Capture the cell that displays the provided text and extract its (X, Y) central coordinate. 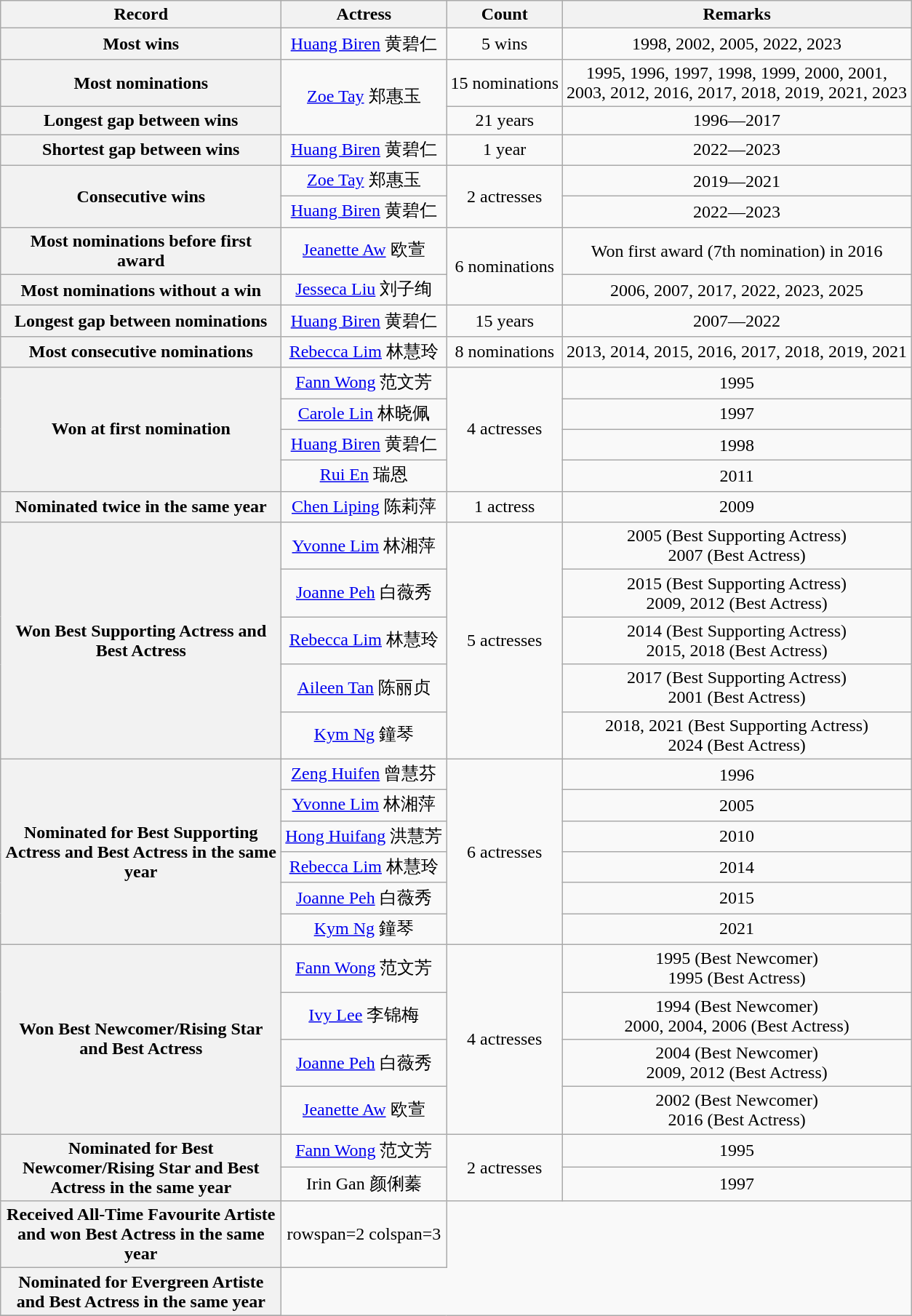
1995 (Best Newcomer)1995 (Best Actress) (737, 968)
Nominated for Evergreen Artiste and Best Actress in the same year (141, 1292)
Aileen Tan 陈丽贞 (364, 688)
2021 (737, 930)
Nominated for Best Newcomer/Rising Star and Best Actress in the same year (141, 1168)
Ivy Lee 李锦梅 (364, 1016)
2019—2021 (737, 180)
Count (505, 15)
Longest gap between wins (141, 120)
2014 (737, 867)
1996 (737, 774)
Won first award (7th nomination) in 2016 (737, 250)
2018, 2021 (Best Supporting Actress)2024 (Best Actress) (737, 735)
Nominated for Best Supporting Actress and Best Actress in the same year (141, 851)
1995, 1996, 1997, 1998, 1999, 2000, 2001,2003, 2012, 2016, 2017, 2018, 2019, 2021, 2023 (737, 83)
Won Best Supporting Actress and Best Actress (141, 640)
5 actresses (505, 640)
Irin Gan 颜俐蓁 (364, 1184)
Won Best Newcomer/Rising Star and Best Actress (141, 1039)
2005 (Best Supporting Actress)2007 (Best Actress) (737, 546)
21 years (505, 120)
Most nominations without a win (141, 290)
1994 (Best Newcomer)2000, 2004, 2006 (Best Actress) (737, 1016)
1996—2017 (737, 120)
1 year (505, 150)
2015 (Best Supporting Actress)2009, 2012 (Best Actress) (737, 594)
Most consecutive nominations (141, 352)
2005 (737, 806)
2017 (Best Supporting Actress)2001 (Best Actress) (737, 688)
rowspan=2 colspan=3 (364, 1235)
6 nominations (505, 266)
Most wins (141, 44)
2004 (Best Newcomer)2009, 2012 (Best Actress) (737, 1064)
5 wins (505, 44)
15 years (505, 322)
2013, 2014, 2015, 2016, 2017, 2018, 2019, 2021 (737, 352)
Won at first nomination (141, 429)
2006, 2007, 2017, 2022, 2023, 2025 (737, 290)
Consecutive wins (141, 196)
2009 (737, 506)
2014 (Best Supporting Actress)2015, 2018 (Best Actress) (737, 640)
2007—2022 (737, 322)
2015 (737, 898)
8 nominations (505, 352)
2002 (Best Newcomer)2016 (Best Actress) (737, 1110)
15 nominations (505, 83)
Received All-Time Favourite Artiste and won Best Actress in the same year (141, 1235)
Nominated twice in the same year (141, 506)
Chen Liping 陈莉萍 (364, 506)
Rui En 瑞恩 (364, 476)
Most nominations (141, 83)
1998, 2002, 2005, 2022, 2023 (737, 44)
Hong Huifang 洪慧芳 (364, 837)
Zeng Huifen 曾慧芬 (364, 774)
1998 (737, 445)
6 actresses (505, 851)
Shortest gap between wins (141, 150)
Remarks (737, 15)
1 actress (505, 506)
2010 (737, 837)
Jesseca Liu 刘子绚 (364, 290)
2011 (737, 476)
Record (141, 15)
Longest gap between nominations (141, 322)
Most nominations before first award (141, 250)
Actress (364, 15)
Carole Lin 林晓佩 (364, 415)
